Identify which cell holds the provided text, then report its [X, Y] central coordinate. 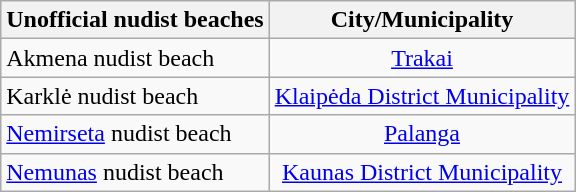
Klaipėda District Municipality [422, 96]
Trakai [422, 58]
Akmena nudist beach [135, 58]
Kaunas District Municipality [422, 172]
Unofficial nudist beaches [135, 20]
City/Municipality [422, 20]
Nemunas nudist beach [135, 172]
Karklė nudist beach [135, 96]
Palanga [422, 134]
Nemirseta nudist beach [135, 134]
